From the cell containing the given text, extract its center point as [x, y] coordinate. 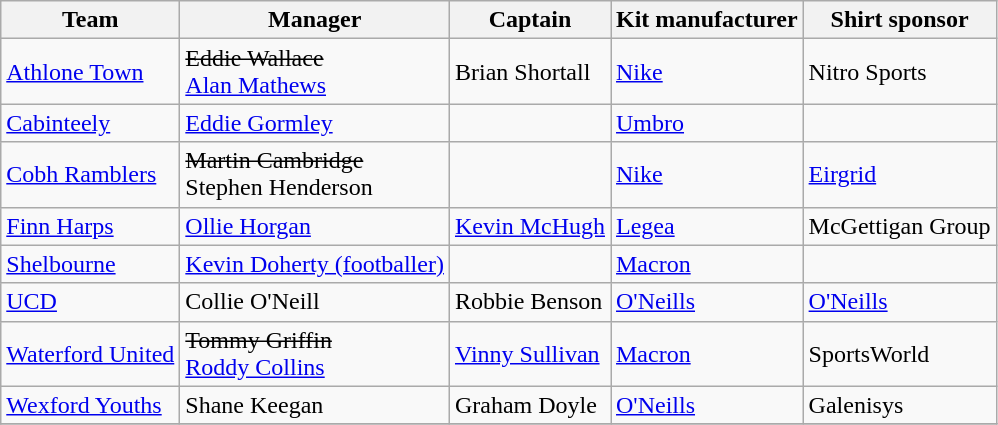
Captain [530, 20]
Finn Harps [90, 226]
Nitro Sports [900, 72]
Vinny Sullivan [530, 354]
Cabinteely [90, 123]
Eirgrid [900, 174]
Collie O'Neill [315, 302]
Galenisys [900, 405]
Umbro [706, 123]
SportsWorld [900, 354]
Kevin Doherty (footballer) [315, 264]
Team [90, 20]
Cobh Ramblers [90, 174]
Ollie Horgan [315, 226]
Robbie Benson [530, 302]
Tommy Griffin Roddy Collins [315, 354]
Eddie Wallace Alan Mathews [315, 72]
UCD [90, 302]
Shirt sponsor [900, 20]
McGettigan Group [900, 226]
Eddie Gormley [315, 123]
Kit manufacturer [706, 20]
Brian Shortall [530, 72]
Shane Keegan [315, 405]
Legea [706, 226]
Martin Cambridge Stephen Henderson [315, 174]
Wexford Youths [90, 405]
Manager [315, 20]
Athlone Town [90, 72]
Shelbourne [90, 264]
Graham Doyle [530, 405]
Kevin McHugh [530, 226]
Waterford United [90, 354]
